Locate the cell with the specified text and output its (x, y) center coordinate. 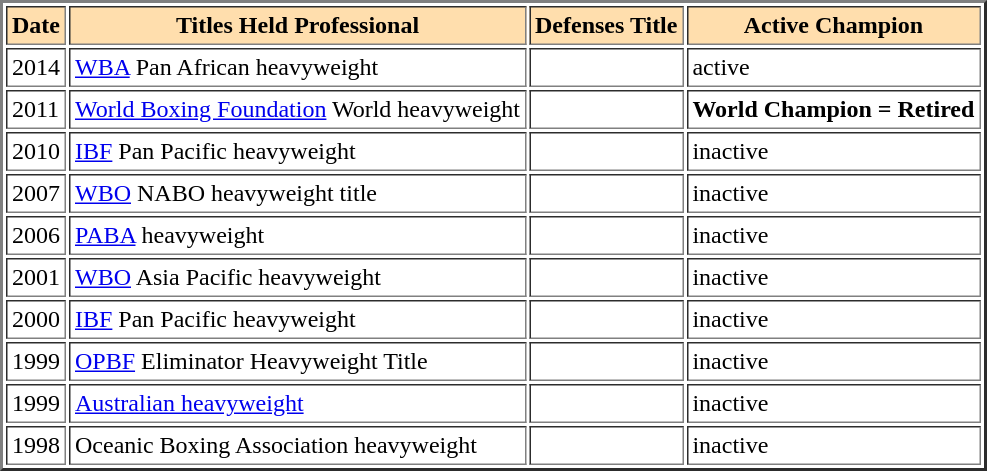
World Champion = Retired (833, 110)
active (833, 68)
WBA Pan African heavyweight (298, 68)
2011 (36, 110)
Australian heavyweight (298, 404)
2010 (36, 152)
2006 (36, 236)
2014 (36, 68)
2007 (36, 194)
2000 (36, 320)
1998 (36, 446)
Oceanic Boxing Association heavyweight (298, 446)
PABA heavyweight (298, 236)
Active Champion (833, 26)
Titles Held Professional (298, 26)
Date (36, 26)
World Boxing Foundation World heavyweight (298, 110)
WBO NABO heavyweight title (298, 194)
Defenses Title (606, 26)
OPBF Eliminator Heavyweight Title (298, 362)
WBO Asia Pacific heavyweight (298, 278)
2001 (36, 278)
